Return [x, y] of the center of cell containing provided text 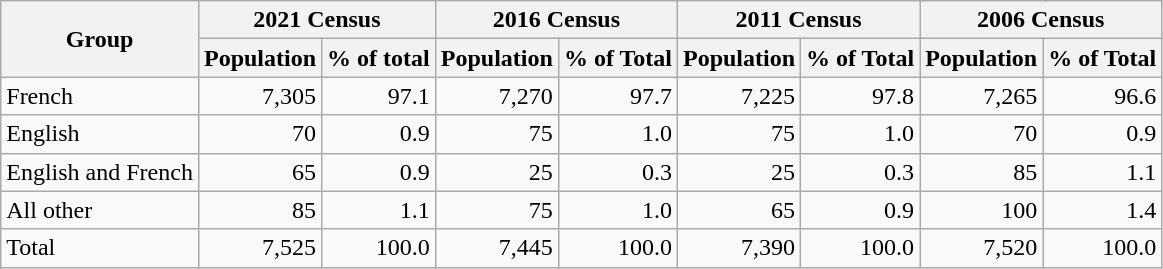
7,525 [260, 248]
97.8 [860, 96]
7,520 [982, 248]
Group [100, 39]
English and French [100, 172]
96.6 [1102, 96]
7,270 [496, 96]
7,225 [738, 96]
97.1 [379, 96]
All other [100, 210]
7,445 [496, 248]
7,305 [260, 96]
2021 Census [316, 20]
Total [100, 248]
2016 Census [556, 20]
French [100, 96]
% of total [379, 58]
2011 Census [798, 20]
97.7 [618, 96]
7,265 [982, 96]
2006 Census [1041, 20]
100 [982, 210]
English [100, 134]
1.4 [1102, 210]
7,390 [738, 248]
